Scan for the cell matching the given text and deliver its [x, y] coordinate at center. 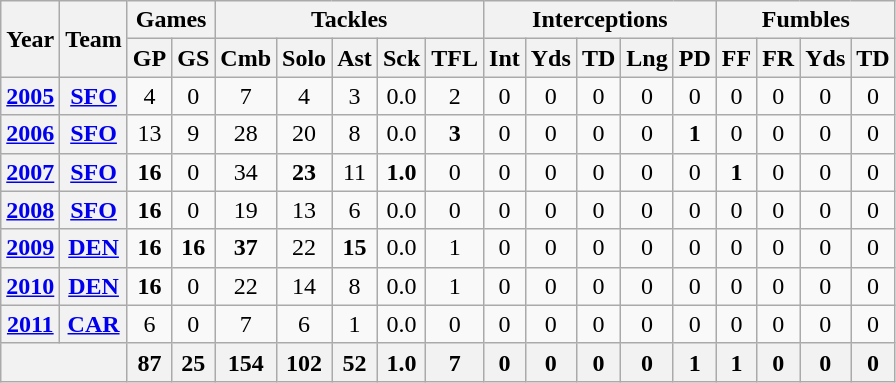
25 [194, 362]
2007 [30, 172]
37 [246, 248]
Int [505, 58]
154 [246, 362]
Fumbles [806, 20]
11 [355, 172]
Cmb [246, 58]
2005 [30, 96]
Lng [647, 58]
20 [304, 134]
Ast [355, 58]
FR [778, 58]
Sck [401, 58]
Year [30, 39]
102 [304, 362]
52 [355, 362]
2 [455, 96]
Interceptions [600, 20]
2010 [30, 286]
GS [194, 58]
28 [246, 134]
19 [246, 210]
15 [355, 248]
2011 [30, 324]
2006 [30, 134]
GP [149, 58]
2008 [30, 210]
Games [170, 20]
23 [304, 172]
CAR [94, 324]
PD [694, 58]
Tackles [350, 20]
14 [304, 286]
TFL [455, 58]
2009 [30, 248]
Team [94, 39]
Solo [304, 58]
FF [736, 58]
34 [246, 172]
87 [149, 362]
9 [194, 134]
